Detect which cell encompasses the target text, then output its [X, Y] center coordinate. 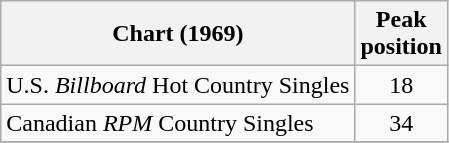
34 [401, 123]
U.S. Billboard Hot Country Singles [178, 85]
18 [401, 85]
Peakposition [401, 34]
Canadian RPM Country Singles [178, 123]
Chart (1969) [178, 34]
